Return the (X, Y) coordinate for the center point of the cell that contains the specified text.  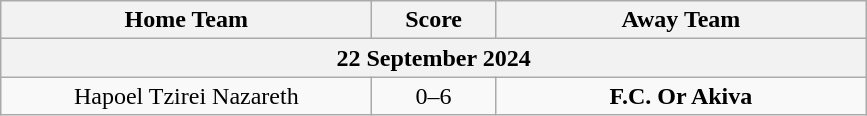
F.C. Or Akiva (680, 96)
Hapoel Tzirei Nazareth (186, 96)
Home Team (186, 20)
Score (434, 20)
0–6 (434, 96)
Away Team (680, 20)
22 September 2024 (434, 58)
